For the text-containing cell, return its midpoint in (x, y) coordinate format. 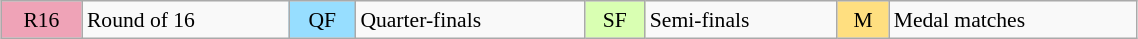
QF (322, 20)
SF (615, 20)
Quarter-finals (470, 20)
M (862, 20)
Medal matches (1013, 20)
R16 (42, 20)
Semi-finals (741, 20)
Round of 16 (186, 20)
